For the text-containing cell, return its midpoint in [x, y] coordinate format. 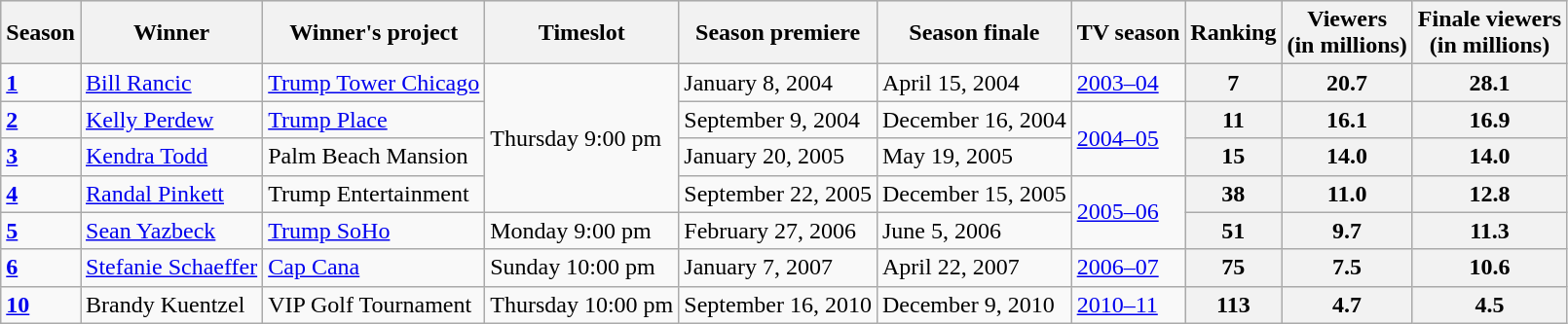
Viewers(in millions) [1347, 33]
2010–11 [1128, 305]
9.7 [1347, 231]
Monday 9:00 pm [582, 231]
September 9, 2004 [778, 120]
113 [1233, 305]
2004–05 [1128, 138]
September 22, 2005 [778, 194]
February 27, 2006 [778, 231]
Season finale [974, 33]
Sunday 10:00 pm [582, 268]
Winner [171, 33]
16.1 [1347, 120]
5 [41, 231]
10.6 [1489, 268]
December 15, 2005 [974, 194]
January 8, 2004 [778, 83]
3 [41, 157]
2003–04 [1128, 83]
6 [41, 268]
September 16, 2010 [778, 305]
January 20, 2005 [778, 157]
10 [41, 305]
11.3 [1489, 231]
16.9 [1489, 120]
7 [1233, 83]
Thursday 9:00 pm [582, 138]
1 [41, 83]
20.7 [1347, 83]
Trump Tower Chicago [374, 83]
Cap Cana [374, 268]
2005–06 [1128, 212]
Thursday 10:00 pm [582, 305]
4.7 [1347, 305]
January 7, 2007 [778, 268]
15 [1233, 157]
Trump Place [374, 120]
11 [1233, 120]
28.1 [1489, 83]
2 [41, 120]
Timeslot [582, 33]
Season premiere [778, 33]
Palm Beach Mansion [374, 157]
June 5, 2006 [974, 231]
4 [41, 194]
Kelly Perdew [171, 120]
12.8 [1489, 194]
75 [1233, 268]
Trump Entertainment [374, 194]
April 22, 2007 [974, 268]
7.5 [1347, 268]
Ranking [1233, 33]
Trump SoHo [374, 231]
Season [41, 33]
Finale viewers(in millions) [1489, 33]
December 9, 2010 [974, 305]
38 [1233, 194]
4.5 [1489, 305]
Kendra Todd [171, 157]
VIP Golf Tournament [374, 305]
Winner's project [374, 33]
Brandy Kuentzel [171, 305]
April 15, 2004 [974, 83]
11.0 [1347, 194]
Stefanie Schaeffer [171, 268]
51 [1233, 231]
TV season [1128, 33]
December 16, 2004 [974, 120]
Bill Rancic [171, 83]
Sean Yazbeck [171, 231]
2006–07 [1128, 268]
May 19, 2005 [974, 157]
Randal Pinkett [171, 194]
